Return the (x, y) coordinate for the center point of the cell that contains the specified text.  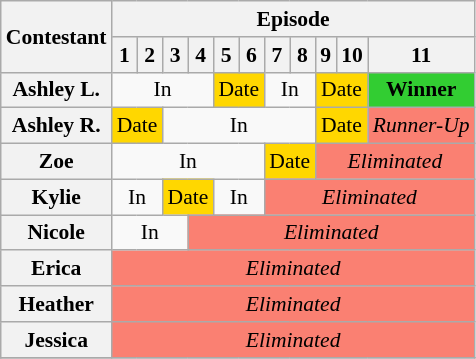
5 (226, 55)
6 (252, 55)
10 (352, 55)
3 (174, 55)
Jessica (56, 340)
Winner (422, 90)
Nicole (56, 233)
11 (422, 55)
1 (124, 55)
Ashley R. (56, 126)
Contestant (56, 36)
Zoe (56, 162)
Erica (56, 269)
Runner-Up (422, 126)
2 (150, 55)
Kylie (56, 197)
Heather (56, 304)
8 (302, 55)
4 (200, 55)
7 (276, 55)
9 (326, 55)
Episode (294, 19)
Ashley L. (56, 90)
